Determine the [X, Y] coordinate at the center of the cell enclosing the given text.  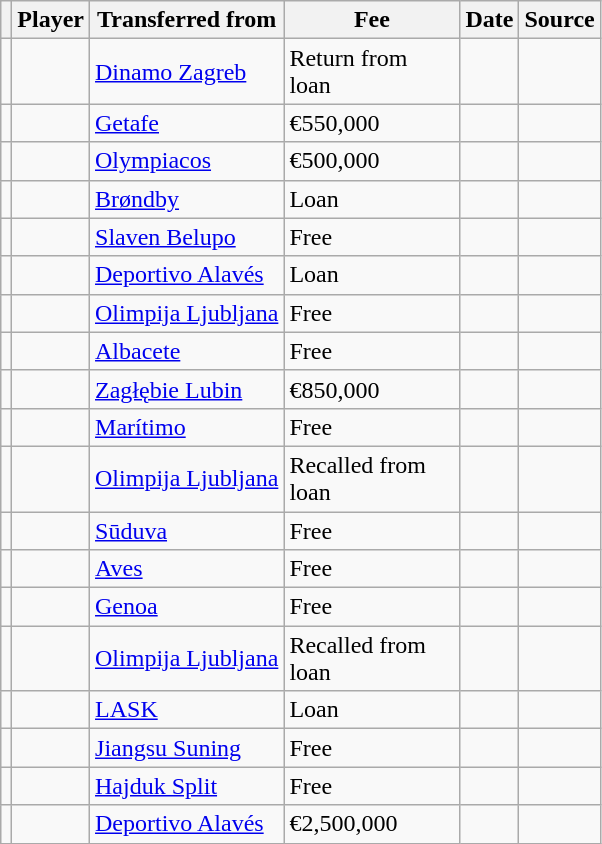
Transferred from [187, 20]
Hajduk Split [187, 786]
Date [490, 20]
Jiangsu Suning [187, 748]
Dinamo Zagreb [187, 72]
€500,000 [372, 161]
Source [560, 20]
€850,000 [372, 389]
Olympiacos [187, 161]
Genoa [187, 607]
Getafe [187, 123]
€550,000 [372, 123]
Brøndby [187, 199]
Aves [187, 569]
Sūduva [187, 531]
€2,500,000 [372, 824]
Player [51, 20]
Return from loan [372, 72]
Fee [372, 20]
LASK [187, 710]
Albacete [187, 351]
Slaven Belupo [187, 237]
Zagłębie Lubin [187, 389]
Marítimo [187, 427]
